Return the (X, Y) coordinate for the center point of the cell that contains the specified text.  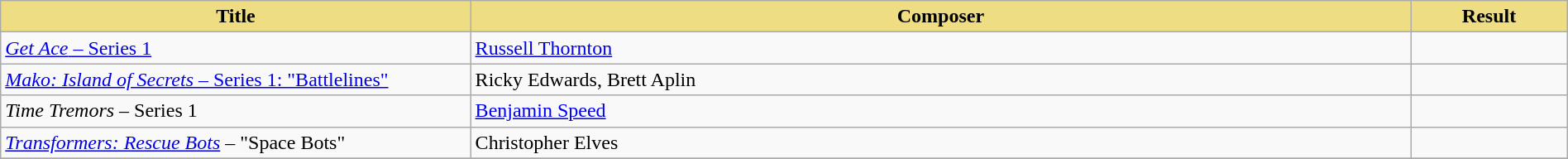
Composer (941, 17)
Benjamin Speed (941, 111)
Transformers: Rescue Bots – "Space Bots" (236, 142)
Get Ace – Series 1 (236, 48)
Mako: Island of Secrets – Series 1: "Battlelines" (236, 79)
Ricky Edwards, Brett Aplin (941, 79)
Christopher Elves (941, 142)
Title (236, 17)
Time Tremors – Series 1 (236, 111)
Russell Thornton (941, 48)
Result (1489, 17)
